Detect which cell encompasses the target text, then output its [x, y] center coordinate. 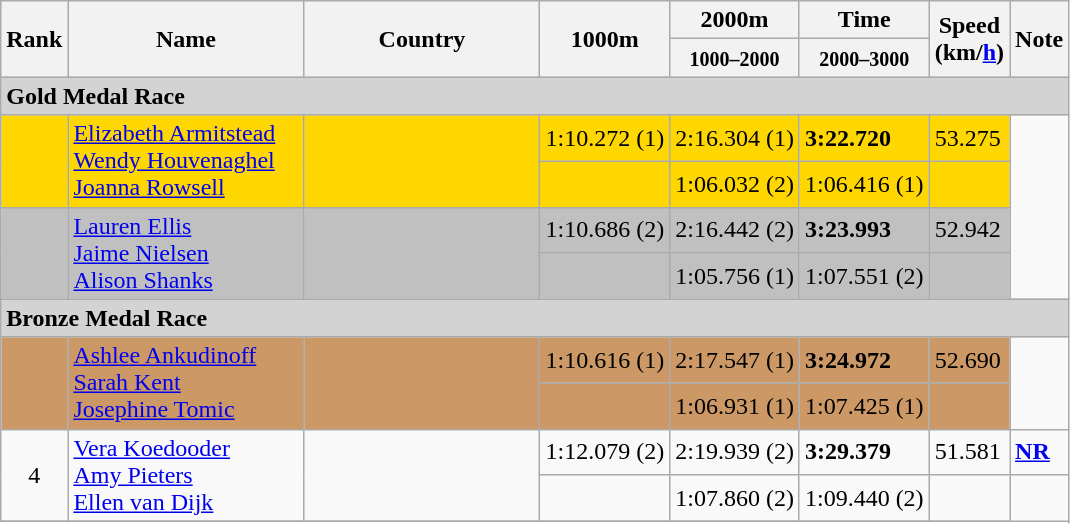
Ashlee AnkudinoffSarah KentJosephine Tomic [186, 383]
1:06.931 (1) [735, 406]
1:07.425 (1) [864, 406]
1:09.440 (2) [864, 498]
Note [1040, 39]
1:10.686 (2) [605, 230]
1:06.416 (1) [864, 184]
1000m [605, 39]
Elizabeth ArmitsteadWendy HouvenaghelJoanna Rowsell [186, 161]
53.275 [969, 138]
Name [186, 39]
51.581 [969, 452]
Rank [34, 39]
3:23.993 [864, 230]
2:16.442 (2) [735, 230]
2000–3000 [864, 58]
2:19.939 (2) [735, 452]
Gold Medal Race [535, 96]
3:22.720 [864, 138]
52.942 [969, 230]
1000–2000 [735, 58]
Speed(km/h) [969, 39]
3:24.972 [864, 360]
1:10.272 (1) [605, 138]
1:07.860 (2) [735, 498]
Lauren EllisJaime NielsenAlison Shanks [186, 253]
Vera KoedooderAmy PietersEllen van Dijk [186, 475]
NR [1040, 452]
1:10.616 (1) [605, 360]
1:12.079 (2) [605, 452]
1:05.756 (1) [735, 276]
Bronze Medal Race [535, 318]
2:16.304 (1) [735, 138]
1:06.032 (2) [735, 184]
2000m [735, 20]
52.690 [969, 360]
1:07.551 (2) [864, 276]
Time [864, 20]
2:17.547 (1) [735, 360]
Country [422, 39]
3:29.379 [864, 452]
4 [34, 475]
